Capture the cell that displays the provided text and extract its (x, y) central coordinate. 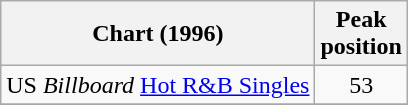
Peakposition (361, 34)
53 (361, 85)
US Billboard Hot R&B Singles (158, 85)
Chart (1996) (158, 34)
